Detect which cell encompasses the target text, then output its (X, Y) center coordinate. 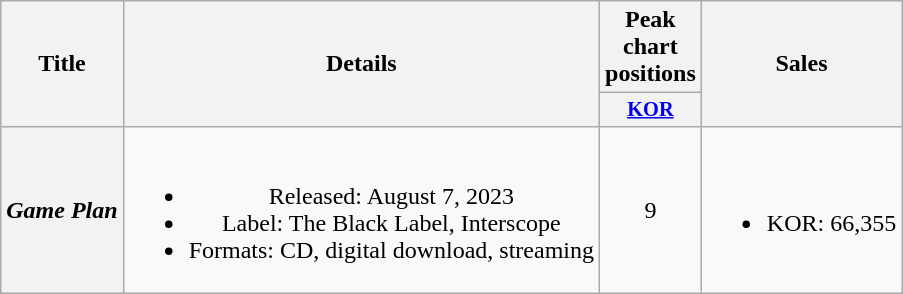
Details (361, 64)
Game Plan (62, 210)
KOR (651, 110)
Sales (801, 64)
9 (651, 210)
Title (62, 64)
Peak chart positions (651, 47)
KOR: 66,355 (801, 210)
Released: August 7, 2023Label: The Black Label, InterscopeFormats: CD, digital download, streaming (361, 210)
